Extract the (X, Y) coordinate from the center of the cell holding the provided text.  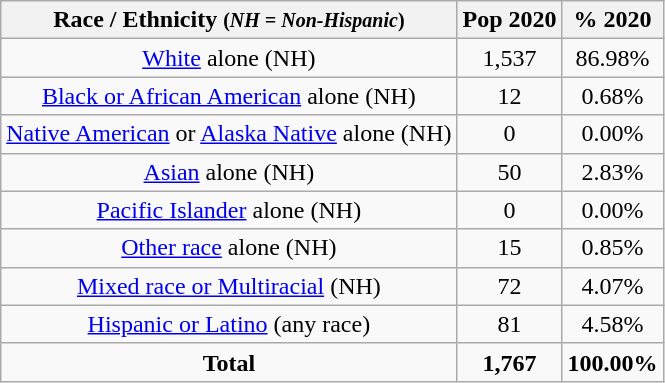
% 2020 (612, 20)
12 (510, 96)
Other race alone (NH) (229, 248)
Race / Ethnicity (NH = Non-Hispanic) (229, 20)
1,767 (510, 362)
0.85% (612, 248)
4.58% (612, 324)
15 (510, 248)
Pacific Islander alone (NH) (229, 210)
Total (229, 362)
72 (510, 286)
50 (510, 172)
81 (510, 324)
White alone (NH) (229, 58)
86.98% (612, 58)
Asian alone (NH) (229, 172)
Native American or Alaska Native alone (NH) (229, 134)
Pop 2020 (510, 20)
Hispanic or Latino (any race) (229, 324)
1,537 (510, 58)
100.00% (612, 362)
2.83% (612, 172)
Mixed race or Multiracial (NH) (229, 286)
Black or African American alone (NH) (229, 96)
4.07% (612, 286)
0.68% (612, 96)
